Extract the (x, y) coordinate from the center of the cell holding the provided text.  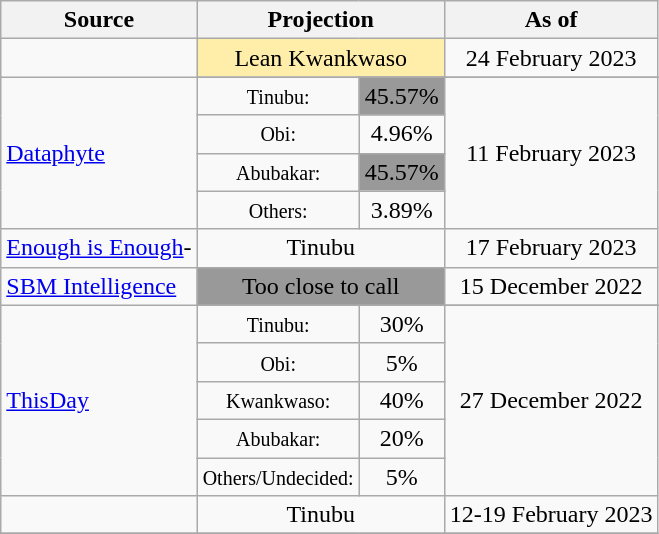
3.89% (402, 210)
ThisDay (99, 400)
11 February 2023 (551, 153)
24 February 2023 (551, 58)
15 December 2022 (551, 286)
Too close to call (320, 286)
17 February 2023 (551, 248)
Projection (320, 20)
Others/Undecided: (278, 477)
12-19 February 2023 (551, 515)
Others: (278, 210)
As of (551, 20)
Lean Kwankwaso (320, 58)
SBM Intelligence (99, 286)
40% (402, 400)
Kwankwaso: (278, 400)
Dataphyte (99, 153)
27 December 2022 (551, 400)
20% (402, 438)
4.96% (402, 134)
Enough is Enough- (99, 248)
Source (99, 20)
30% (402, 324)
